Scan for the cell matching the given text and deliver its (X, Y) coordinate at center. 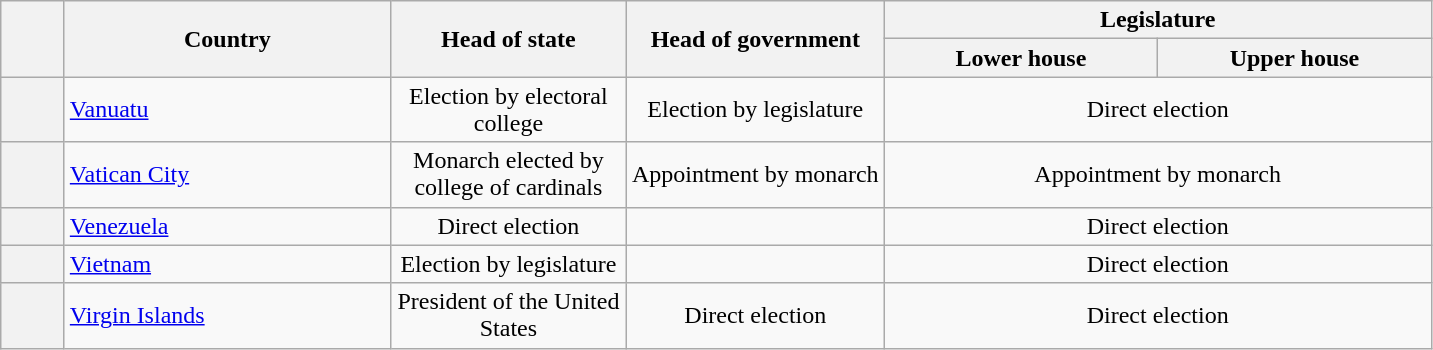
Head of state (508, 39)
President of the United States (508, 316)
Legislature (1158, 20)
Monarch elected by college of cardinals (508, 174)
Vanuatu (227, 110)
Head of government (755, 39)
Upper house (1295, 58)
Vietnam (227, 264)
Lower house (1021, 58)
Country (227, 39)
Election by electoral college (508, 110)
Virgin Islands (227, 316)
Venezuela (227, 226)
Vatican City (227, 174)
